Search for the cell housing the specified text and yield its [x, y] center coordinate. 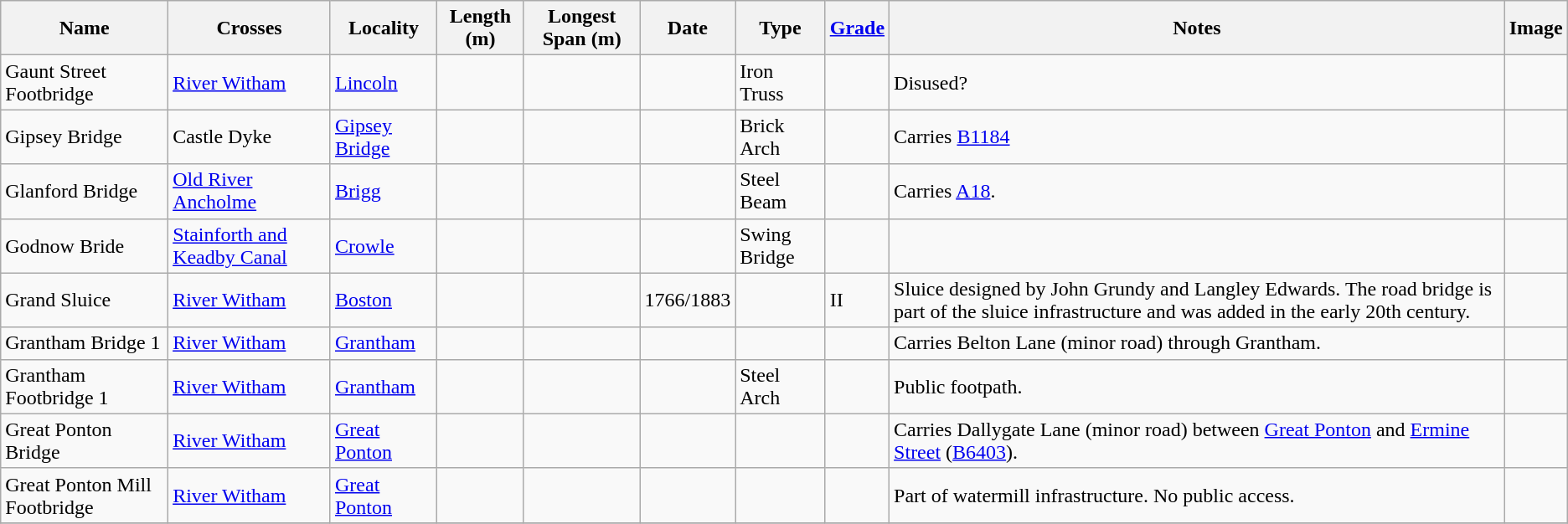
Stainforth and Keadby Canal [250, 246]
Length (m) [481, 28]
Brigg [384, 191]
Part of watermill infrastructure. No public access. [1198, 496]
Carries B1184 [1198, 137]
Image [1536, 28]
Public footpath. [1198, 387]
Grand Sluice [85, 300]
Longest Span (m) [581, 28]
Disused? [1198, 82]
Sluice designed by John Grundy and Langley Edwards. The road bridge is part of the sluice infrastructure and was added in the early 20th century. [1198, 300]
Steel Arch [781, 387]
Gaunt Street Footbridge [85, 82]
Carries A18. [1198, 191]
Great Ponton Mill Footbridge [85, 496]
Type [781, 28]
1766/1883 [688, 300]
Brick Arch [781, 137]
Notes [1198, 28]
Godnow Bride [85, 246]
Boston [384, 300]
Crowle [384, 246]
Great Ponton Bridge [85, 440]
Grantham Footbridge 1 [85, 387]
Name [85, 28]
Locality [384, 28]
Carries Belton Lane (minor road) through Grantham. [1198, 343]
Iron Truss [781, 82]
Glanford Bridge [85, 191]
Date [688, 28]
Swing Bridge [781, 246]
Crosses [250, 28]
II [857, 300]
Old River Ancholme [250, 191]
Lincoln [384, 82]
Carries Dallygate Lane (minor road) between Great Ponton and Ermine Street (B6403). [1198, 440]
Steel Beam [781, 191]
Grantham Bridge 1 [85, 343]
Castle Dyke [250, 137]
Grade [857, 28]
